Pinpoint the cell where the given text exists, returning its (X, Y) midpoint coordinate. 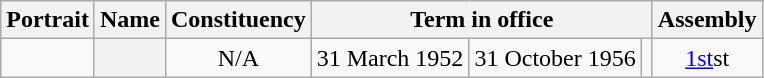
Term in office (482, 20)
Assembly (707, 20)
31 October 1956 (555, 58)
Name (130, 20)
31 March 1952 (390, 58)
Constituency (238, 20)
1stst (707, 58)
N/A (238, 58)
Portrait (48, 20)
